Search for the cell housing the specified text and yield its (x, y) center coordinate. 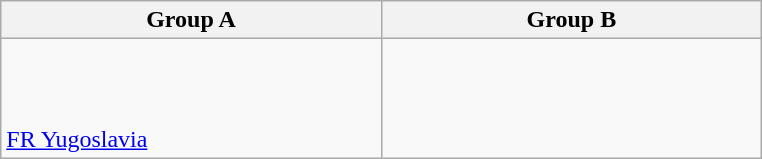
Group B (571, 20)
Group A (191, 20)
FR Yugoslavia (191, 98)
